Provide the (X, Y) coordinate of the cell's center where the given text is located.  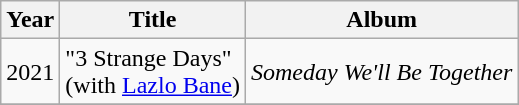
Album (381, 20)
Year (30, 20)
Title (153, 20)
Someday We'll Be Together (381, 72)
"3 Strange Days"(with Lazlo Bane) (153, 72)
2021 (30, 72)
